Provide the (x, y) coordinate of the cell's center where the given text is located.  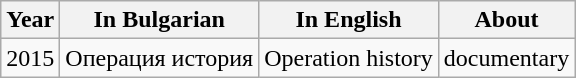
Operation history (349, 58)
documentary (506, 58)
In English (349, 20)
About (506, 20)
In Bulgarian (160, 20)
Year (30, 20)
2015 (30, 58)
Операция история (160, 58)
